For the text-containing cell, return its midpoint in (X, Y) coordinate format. 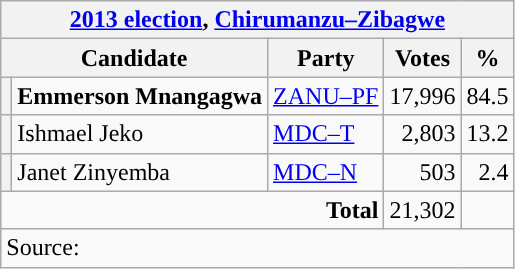
Janet Zinyemba (140, 172)
84.5 (488, 96)
MDC–T (326, 134)
13.2 (488, 134)
2013 election, Chirumanzu–Zibagwe (258, 20)
Source: (258, 248)
Total (192, 210)
503 (422, 172)
Votes (422, 58)
Ishmael Jeko (140, 134)
2.4 (488, 172)
Candidate (134, 58)
Party (326, 58)
17,996 (422, 96)
ZANU–PF (326, 96)
2,803 (422, 134)
MDC–N (326, 172)
21,302 (422, 210)
Emmerson Mnangagwa (140, 96)
% (488, 58)
